Scan for the cell matching the given text and deliver its [x, y] coordinate at center. 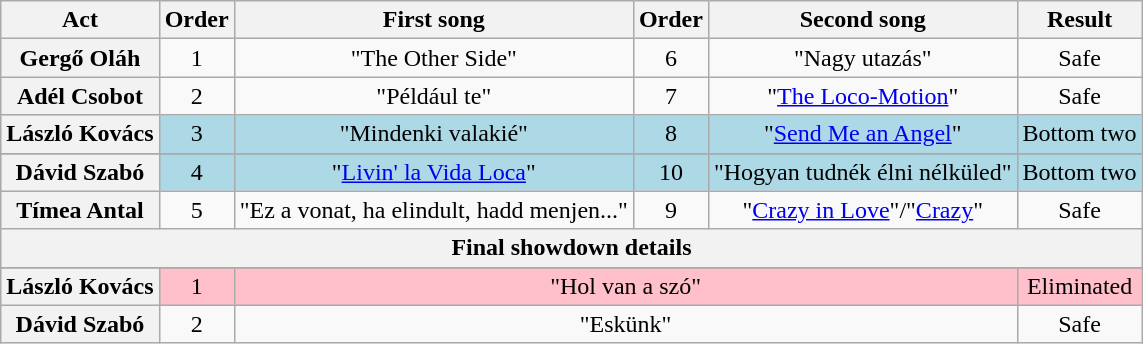
4 [196, 172]
"Send Me an Angel" [862, 134]
Result [1080, 20]
"The Other Side" [434, 58]
Gergő Oláh [80, 58]
"Hol van a szó" [626, 286]
"Livin' la Vida Loca" [434, 172]
3 [196, 134]
"Hogyan tudnék élni nélküled" [862, 172]
"Crazy in Love"/"Crazy" [862, 210]
First song [434, 20]
Tímea Antal [80, 210]
Final showdown details [572, 248]
6 [670, 58]
"Ez a vonat, ha elindult, hadd menjen..." [434, 210]
7 [670, 96]
"Eskünk" [626, 324]
Second song [862, 20]
8 [670, 134]
"Például te" [434, 96]
"Nagy utazás" [862, 58]
Eliminated [1080, 286]
5 [196, 210]
Adél Csobot [80, 96]
"The Loco-Motion" [862, 96]
"Mindenki valakié" [434, 134]
Act [80, 20]
9 [670, 210]
10 [670, 172]
